From the cell containing the given text, extract its center point as (X, Y) coordinate. 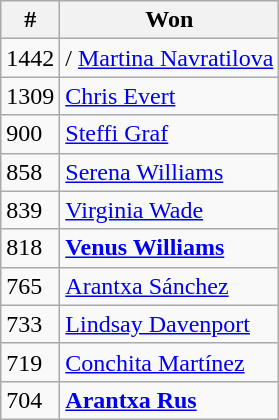
733 (30, 324)
858 (30, 172)
# (30, 20)
765 (30, 286)
1442 (30, 58)
Chris Evert (170, 96)
Conchita Martínez (170, 362)
Won (170, 20)
818 (30, 248)
Venus Williams (170, 248)
704 (30, 400)
Serena Williams (170, 172)
900 (30, 134)
839 (30, 210)
719 (30, 362)
Steffi Graf (170, 134)
Arantxa Rus (170, 400)
Virginia Wade (170, 210)
Arantxa Sánchez (170, 286)
/ Martina Navratilova (170, 58)
Lindsay Davenport (170, 324)
1309 (30, 96)
